Locate the cell with the specified text and output its [x, y] center coordinate. 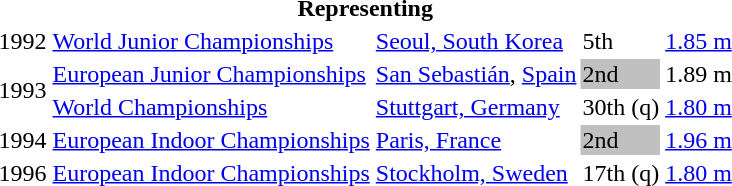
World Championships [211, 107]
European Junior Championships [211, 74]
5th [621, 41]
Seoul, South Korea [476, 41]
San Sebastián, Spain [476, 74]
Paris, France [476, 140]
European Indoor Championships [211, 140]
World Junior Championships [211, 41]
30th (q) [621, 107]
Stuttgart, Germany [476, 107]
